Return [X, Y] of the center of cell containing provided text 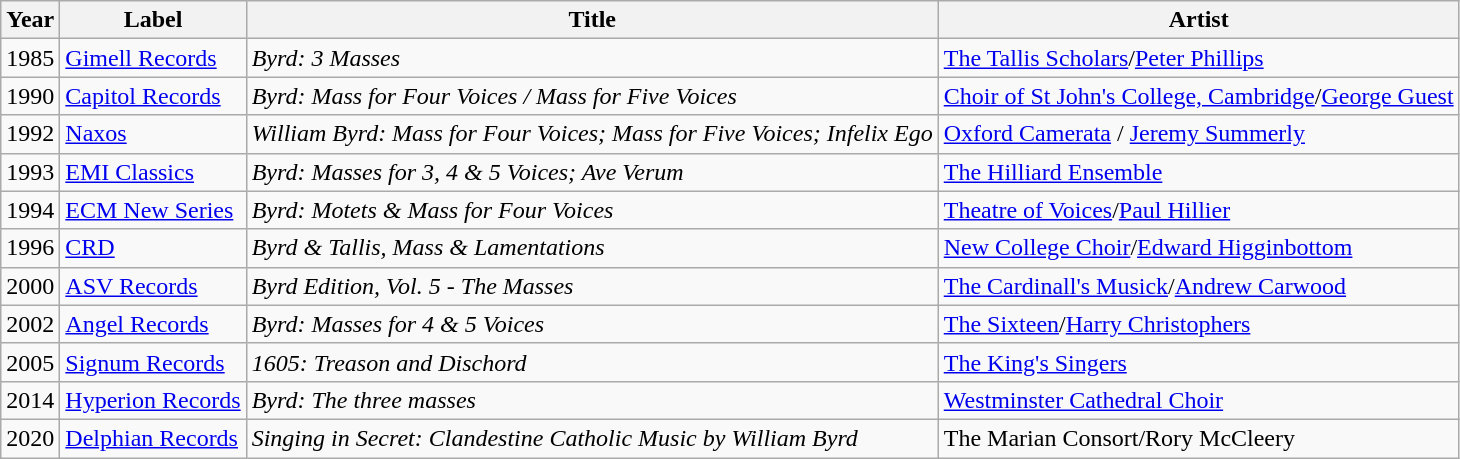
Artist [1198, 20]
Choir of St John's College, Cambridge/George Guest [1198, 96]
EMI Classics [153, 172]
1994 [30, 210]
2002 [30, 324]
1985 [30, 58]
1992 [30, 134]
Singing in Secret: Clandestine Catholic Music by William Byrd [592, 438]
Year [30, 20]
Title [592, 20]
Label [153, 20]
Signum Records [153, 362]
1605: Treason and Dischord [592, 362]
Byrd: The three masses [592, 400]
Byrd: Motets & Mass for Four Voices [592, 210]
Naxos [153, 134]
The King's Singers [1198, 362]
2020 [30, 438]
Byrd: Masses for 4 & 5 Voices [592, 324]
The Cardinall's Musick/Andrew Carwood [1198, 286]
Angel Records [153, 324]
Byrd: 3 Masses [592, 58]
1990 [30, 96]
The Sixteen/Harry Christophers [1198, 324]
2000 [30, 286]
William Byrd: Mass for Four Voices; Mass for Five Voices; Infelix Ego [592, 134]
Byrd & Tallis, Mass & Lamentations [592, 248]
The Marian Consort/Rory McCleery [1198, 438]
Theatre of Voices/Paul Hillier [1198, 210]
1996 [30, 248]
Westminster Cathedral Choir [1198, 400]
The Tallis Scholars/Peter Phillips [1198, 58]
Byrd: Mass for Four Voices / Mass for Five Voices [592, 96]
New College Choir/Edward Higginbottom [1198, 248]
Byrd: Masses for 3, 4 & 5 Voices; Ave Verum [592, 172]
Delphian Records [153, 438]
ECM New Series [153, 210]
2005 [30, 362]
Oxford Camerata / Jeremy Summerly [1198, 134]
Capitol Records [153, 96]
Byrd Edition, Vol. 5 - The Masses [592, 286]
ASV Records [153, 286]
Hyperion Records [153, 400]
The Hilliard Ensemble [1198, 172]
1993 [30, 172]
2014 [30, 400]
CRD [153, 248]
Gimell Records [153, 58]
